For the text-containing cell, return its midpoint in [X, Y] coordinate format. 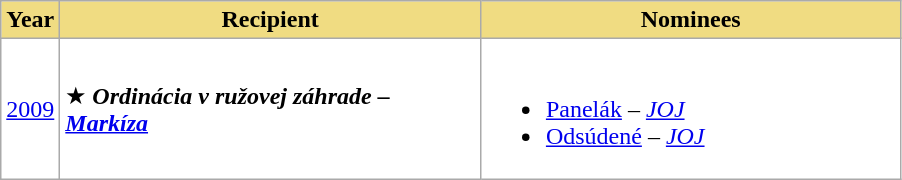
Recipient [270, 20]
Panelák – JOJOdsúdené – JOJ [690, 109]
★ Ordinácia v ružovej záhrade – Markíza [270, 109]
Year [30, 20]
2009 [30, 109]
Nominees [690, 20]
